From the cell containing the given text, extract its center point as (x, y) coordinate. 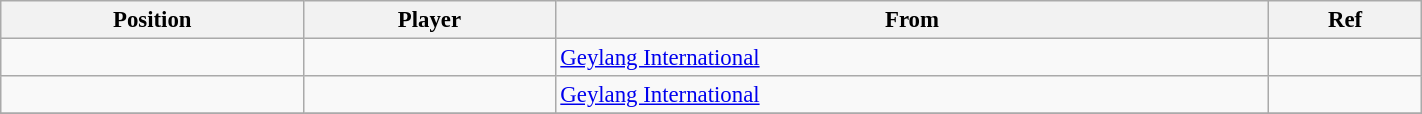
Position (152, 20)
From (912, 20)
Ref (1345, 20)
Player (430, 20)
